Capture the cell that displays the provided text and extract its [X, Y] central coordinate. 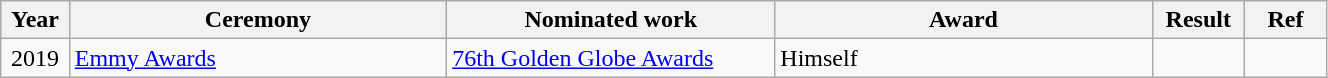
Himself [964, 58]
76th Golden Globe Awards [611, 58]
Award [964, 20]
Nominated work [611, 20]
Emmy Awards [258, 58]
2019 [36, 58]
Result [1198, 20]
Ref [1285, 20]
Ceremony [258, 20]
Year [36, 20]
